Locate the cell with the specified text and output its (x, y) center coordinate. 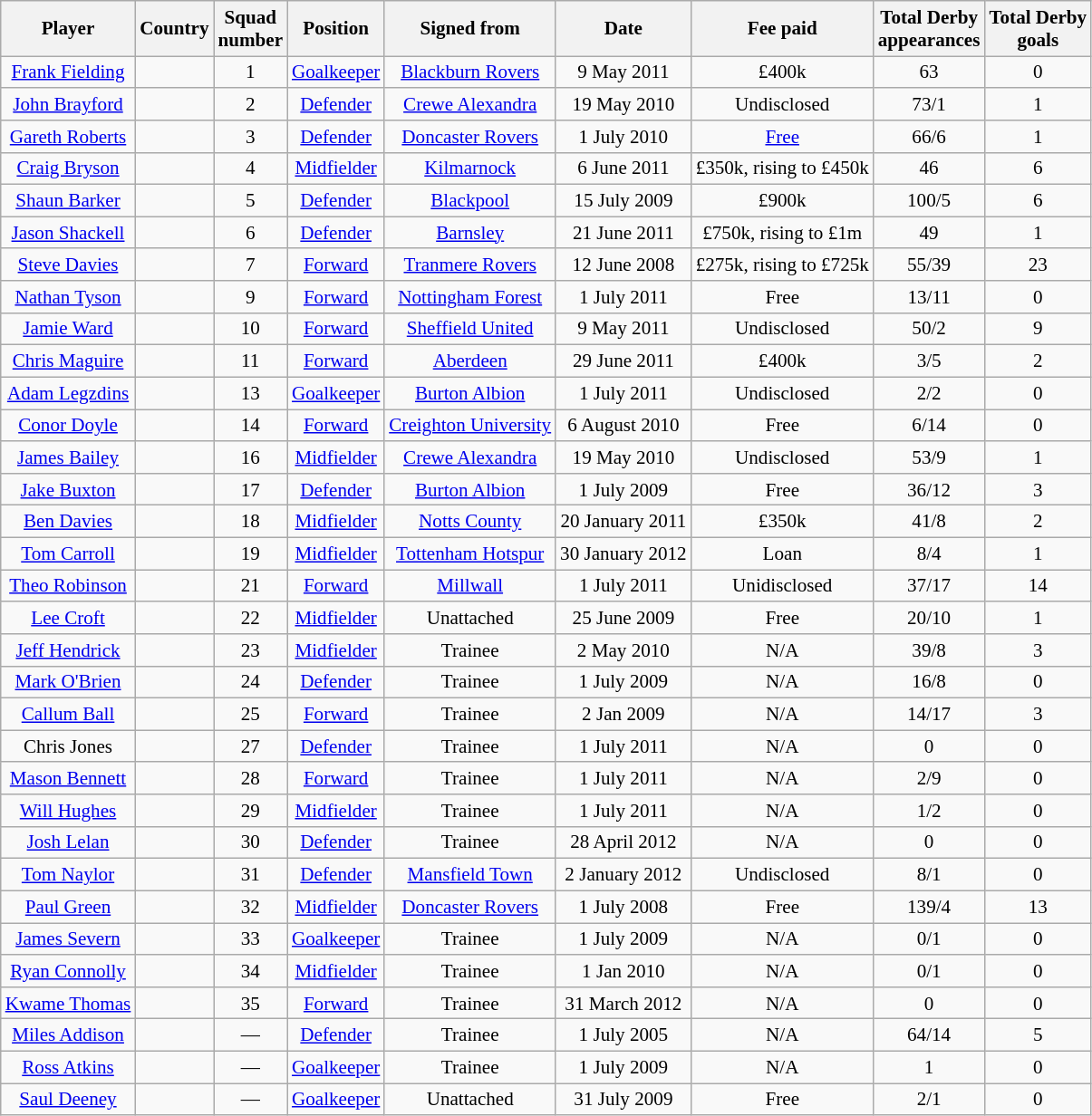
Tottenham Hotspur (469, 553)
20/10 (930, 618)
Mason Bennett (69, 777)
46 (930, 168)
31 March 2012 (623, 1002)
Paul Green (69, 906)
25 June 2009 (623, 618)
Squadnumber (251, 29)
16 (251, 457)
£900k (783, 201)
£350k (783, 522)
Signed from (469, 29)
39/8 (930, 650)
Country (174, 29)
6 August 2010 (623, 426)
Ross Atkins (69, 1067)
30 (251, 842)
Shaun Barker (69, 201)
1 Jan 2010 (623, 971)
Josh Lelan (69, 842)
50/2 (930, 328)
Total Derby goals (1038, 29)
Conor Doyle (69, 426)
35 (251, 1002)
11 (251, 361)
8/4 (930, 553)
Position (335, 29)
6/14 (930, 426)
2 January 2012 (623, 875)
49 (930, 232)
Notts County (469, 522)
18 (251, 522)
37/17 (930, 585)
10 (251, 328)
31 July 2009 (623, 1100)
1/2 (930, 810)
Ben Davies (69, 522)
Loan (783, 553)
14/17 (930, 714)
15 July 2009 (623, 201)
Blackpool (469, 201)
17 (251, 489)
2 May 2010 (623, 650)
3/5 (930, 361)
1 July 2008 (623, 906)
Barnsley (469, 232)
19 (251, 553)
Craig Bryson (69, 168)
Saul Deeney (69, 1100)
John Brayford (69, 103)
36/12 (930, 489)
1 July 2010 (623, 136)
Kwame Thomas (69, 1002)
16/8 (930, 681)
2/9 (930, 777)
Tom Carroll (69, 553)
100/5 (930, 201)
£350k, rising to £450k (783, 168)
66/6 (930, 136)
Chris Jones (69, 746)
1 July 2005 (623, 1034)
28 (251, 777)
Jason Shackell (69, 232)
Jeff Hendrick (69, 650)
Player (69, 29)
33 (251, 938)
Ryan Connolly (69, 971)
21 June 2011 (623, 232)
Chris Maguire (69, 361)
55/39 (930, 265)
Will Hughes (69, 810)
Total Derbyappearances (930, 29)
Jamie Ward (69, 328)
139/4 (930, 906)
6 June 2011 (623, 168)
Kilmarnock (469, 168)
Gareth Roberts (69, 136)
32 (251, 906)
Frank Fielding (69, 72)
Mansfield Town (469, 875)
Adam Legzdins (69, 393)
£275k, rising to £725k (783, 265)
Fee paid (783, 29)
64/14 (930, 1034)
41/8 (930, 522)
8/1 (930, 875)
Theo Robinson (69, 585)
21 (251, 585)
Date (623, 29)
27 (251, 746)
29 June 2011 (623, 361)
Nottingham Forest (469, 297)
Tom Naylor (69, 875)
£750k, rising to £1m (783, 232)
63 (930, 72)
20 January 2011 (623, 522)
29 (251, 810)
73/1 (930, 103)
Blackburn Rovers (469, 72)
James Severn (69, 938)
2 Jan 2009 (623, 714)
31 (251, 875)
13/11 (930, 297)
7 (251, 265)
25 (251, 714)
Tranmere Rovers (469, 265)
Sheffield United (469, 328)
Jake Buxton (69, 489)
30 January 2012 (623, 553)
4 (251, 168)
2/1 (930, 1100)
Creighton University (469, 426)
28 April 2012 (623, 842)
Miles Addison (69, 1034)
24 (251, 681)
Nathan Tyson (69, 297)
12 June 2008 (623, 265)
Lee Croft (69, 618)
James Bailey (69, 457)
Unidisclosed (783, 585)
Steve Davies (69, 265)
34 (251, 971)
22 (251, 618)
Callum Ball (69, 714)
2/2 (930, 393)
Mark O'Brien (69, 681)
Aberdeen (469, 361)
Millwall (469, 585)
53/9 (930, 457)
